Return the [X, Y] coordinate for the center point of the cell that contains the specified text.  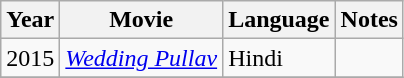
2015 [30, 58]
Hindi [279, 58]
Language [279, 20]
Year [30, 20]
Wedding Pullav [142, 58]
Movie [142, 20]
Notes [369, 20]
